Capture the cell that displays the provided text and extract its [X, Y] central coordinate. 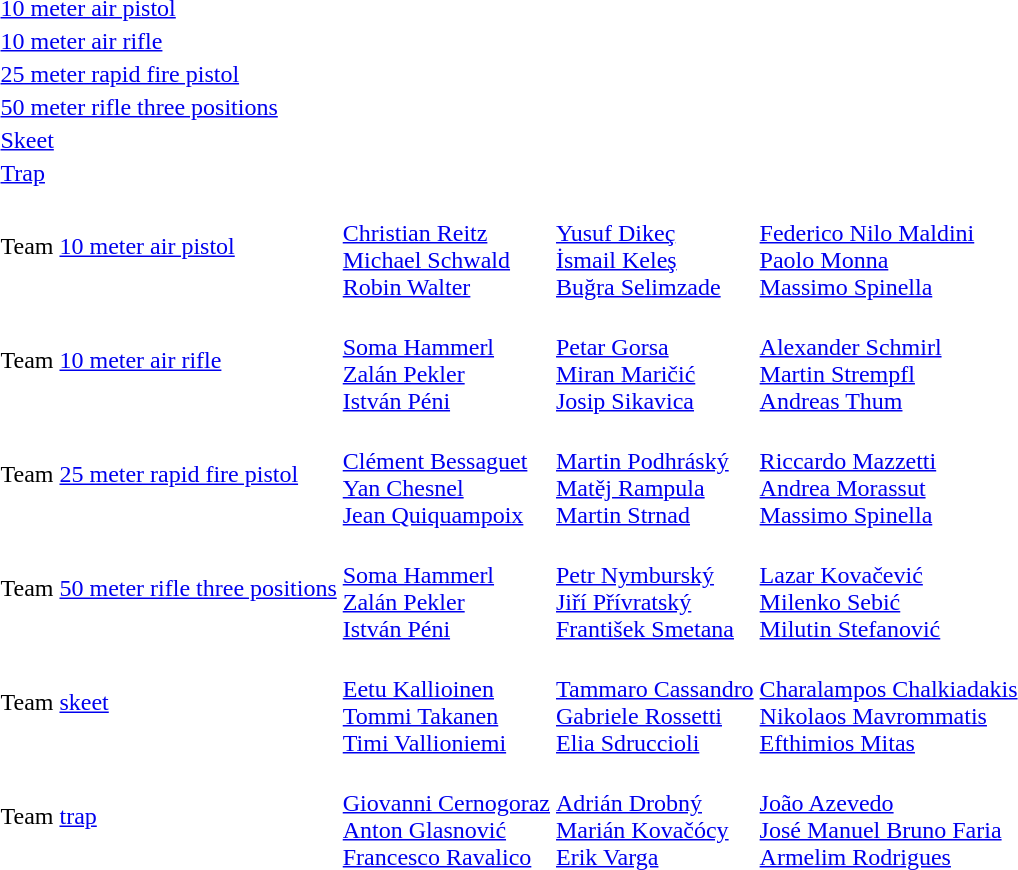
Clément BessaguetYan ChesnelJean Quiquampoix [446, 474]
Christian ReitzMichael SchwaldRobin Walter [446, 246]
Petar GorsaMiran MaričićJosip Sikavica [656, 360]
Yusuf Dikeçİsmail KeleşBuğra Selimzade [656, 246]
Tammaro CassandroGabriele RossettiElia Sdruccioli [656, 702]
Martin PodhráskýMatěj RampulaMartin Strnad [656, 474]
Eetu KallioinenTommi TakanenTimi Vallioniemi [446, 702]
Petr NymburskýJiří PřívratskýFrantišek Smetana [656, 588]
